Determine the [x, y] coordinate at the center of the cell enclosing the given text.  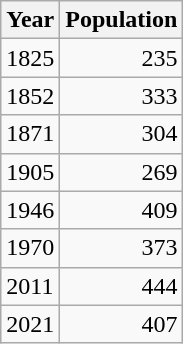
Population [122, 20]
Year [30, 20]
407 [122, 324]
1970 [30, 248]
333 [122, 96]
2021 [30, 324]
1852 [30, 96]
269 [122, 172]
235 [122, 58]
1825 [30, 58]
1905 [30, 172]
1871 [30, 134]
1946 [30, 210]
2011 [30, 286]
444 [122, 286]
304 [122, 134]
373 [122, 248]
409 [122, 210]
